For the text-containing cell, return its midpoint in [x, y] coordinate format. 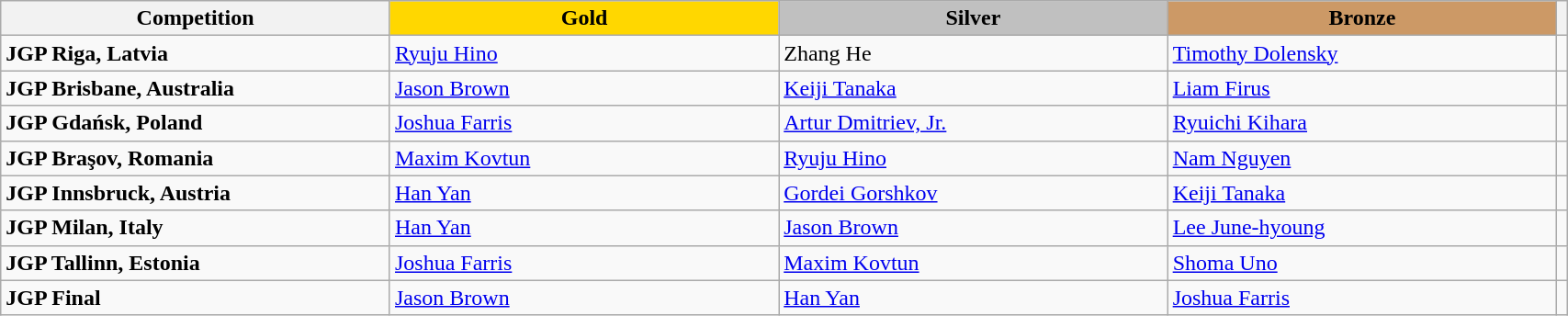
JGP Tallinn, Estonia [196, 263]
Ryuichi Kihara [1361, 123]
Gordei Gorshkov [974, 193]
JGP Milan, Italy [196, 228]
Nam Nguyen [1361, 158]
Silver [974, 18]
Bronze [1361, 18]
Lee June-hyoung [1361, 228]
Shoma Uno [1361, 263]
JGP Riga, Latvia [196, 53]
Liam Firus [1361, 88]
JGP Brisbane, Australia [196, 88]
JGP Innsbruck, Austria [196, 193]
JGP Gdańsk, Poland [196, 123]
Competition [196, 18]
Zhang He [974, 53]
Gold [584, 18]
Timothy Dolensky [1361, 53]
JGP Braşov, Romania [196, 158]
JGP Final [196, 298]
Artur Dmitriev, Jr. [974, 123]
